Locate the cell with the specified text and output its [x, y] center coordinate. 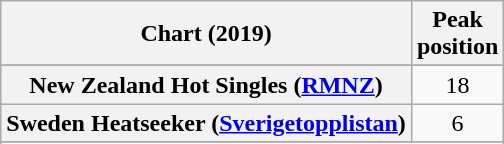
6 [457, 123]
Chart (2019) [206, 34]
New Zealand Hot Singles (RMNZ) [206, 85]
Sweden Heatseeker (Sverigetopplistan) [206, 123]
Peakposition [457, 34]
18 [457, 85]
